Locate the cell with the specified text and output its [X, Y] center coordinate. 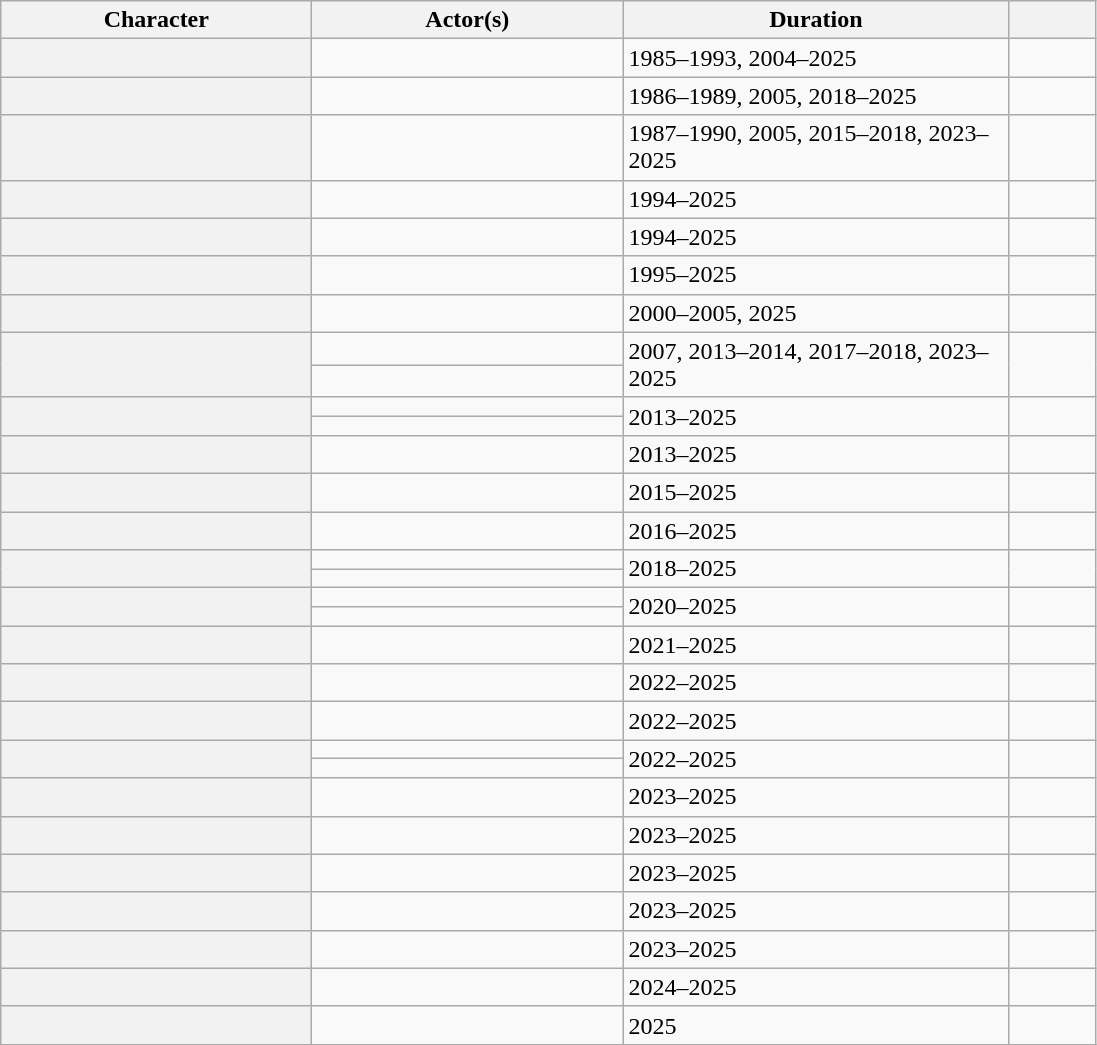
1995–2025 [816, 275]
2024–2025 [816, 987]
2021–2025 [816, 645]
Character [156, 20]
1987–1990, 2005, 2015–2018, 2023–2025 [816, 148]
2015–2025 [816, 492]
1985–1993, 2004–2025 [816, 58]
2020–2025 [816, 607]
Duration [816, 20]
1986–1989, 2005, 2018–2025 [816, 96]
2025 [816, 1025]
2000–2005, 2025 [816, 313]
2016–2025 [816, 531]
Actor(s) [468, 20]
2018–2025 [816, 569]
2007, 2013–2014, 2017–2018, 2023–2025 [816, 364]
